Return the (X, Y) coordinate for the center point of the cell that contains the specified text.  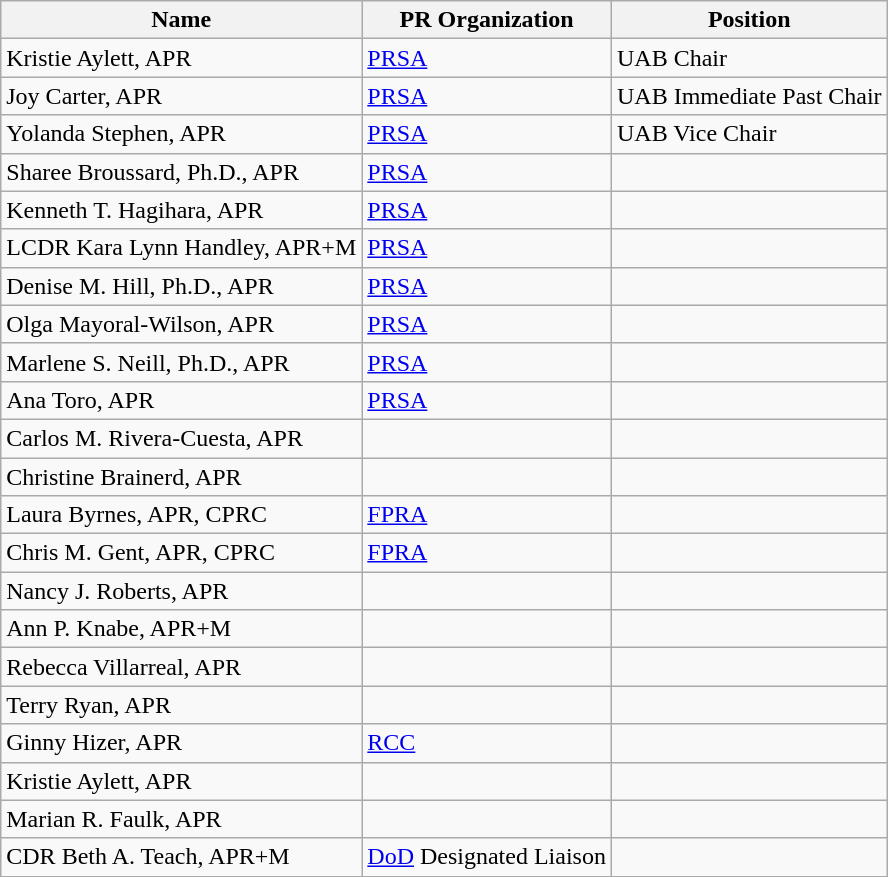
UAB Vice Chair (749, 134)
PR Organization (487, 20)
Position (749, 20)
Chris M. Gent, APR, CPRC (182, 553)
Nancy J. Roberts, APR (182, 591)
Terry Ryan, APR (182, 705)
Laura Byrnes, APR, CPRC (182, 515)
Rebecca Villarreal, APR (182, 667)
Joy Carter, APR (182, 96)
Olga Mayoral-Wilson, APR (182, 324)
Carlos M. Rivera-Cuesta, APR (182, 438)
Kenneth T. Hagihara, APR (182, 210)
Marlene S. Neill, Ph.D., APR (182, 362)
Marian R. Faulk, APR (182, 819)
UAB Immediate Past Chair (749, 96)
DoD Designated Liaison (487, 857)
UAB Chair (749, 58)
Ann P. Knabe, APR+M (182, 629)
CDR Beth A. Teach, APR+M (182, 857)
Ginny Hizer, APR (182, 743)
Ana Toro, APR (182, 400)
RCC (487, 743)
Christine Brainerd, APR (182, 477)
Sharee Broussard, Ph.D., APR (182, 172)
Denise M. Hill, Ph.D., APR (182, 286)
Yolanda Stephen, APR (182, 134)
Name (182, 20)
LCDR Kara Lynn Handley, APR+M (182, 248)
